Output the [x, y] coordinate of the center of the cell containing the given text.  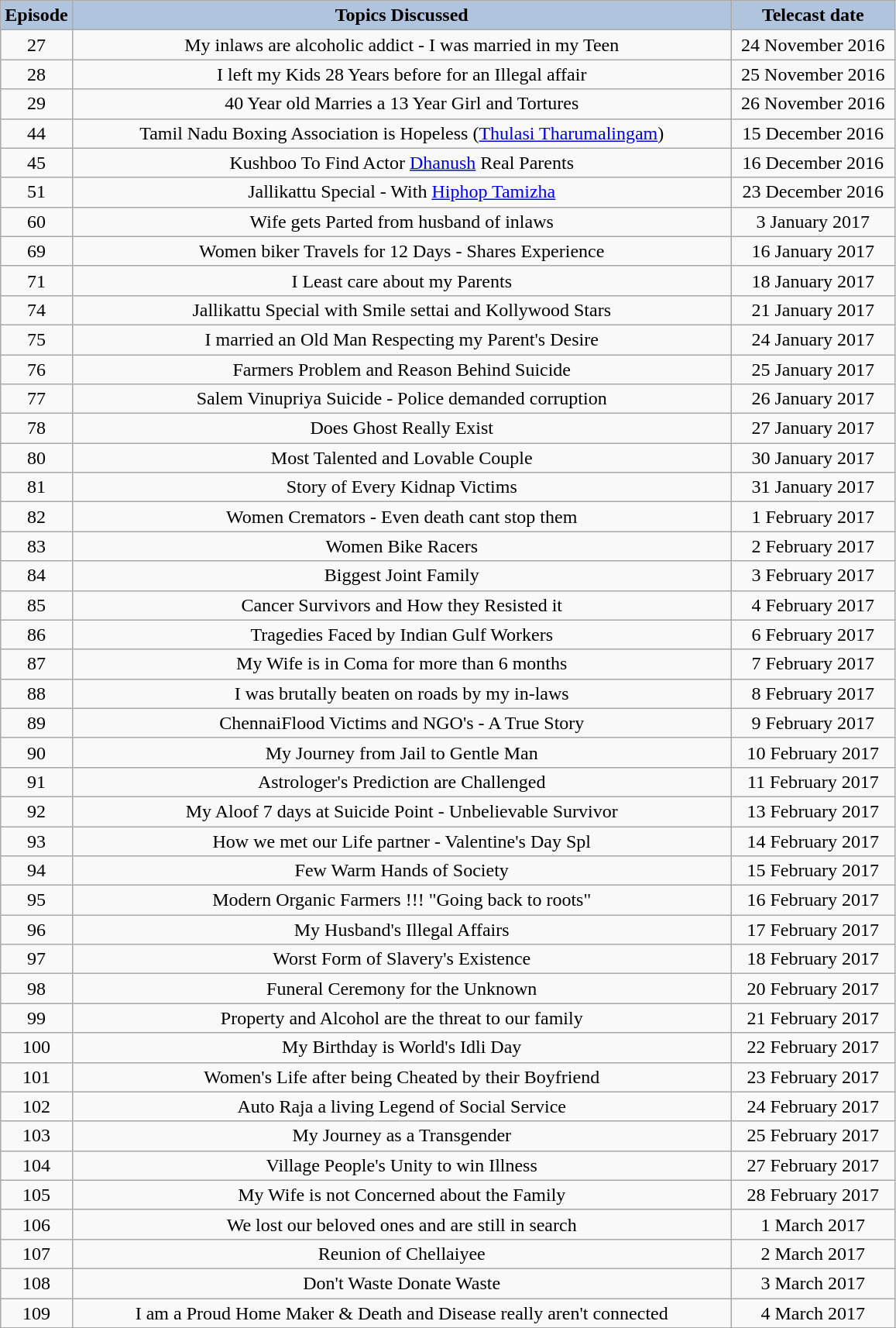
7 February 2017 [813, 664]
Women's Life after being Cheated by their Boyfriend [401, 1077]
40 Year old Marries a 13 Year Girl and Tortures [401, 104]
My inlaws are alcoholic addict - I was married in my Teen [401, 45]
107 [36, 1254]
99 [36, 1018]
94 [36, 871]
81 [36, 487]
Salem Vinupriya Suicide - Police demanded corruption [401, 399]
Farmers Problem and Reason Behind Suicide [401, 370]
16 February 2017 [813, 900]
45 [36, 163]
102 [36, 1106]
95 [36, 900]
Worst Form of Slavery's Existence [401, 959]
4 March 2017 [813, 1313]
83 [36, 546]
25 January 2017 [813, 370]
Modern Organic Farmers !!! "Going back to roots" [401, 900]
I Least care about my Parents [401, 280]
97 [36, 959]
30 January 2017 [813, 458]
2 February 2017 [813, 546]
90 [36, 752]
Women biker Travels for 12 Days - Shares Experience [401, 251]
Tamil Nadu Boxing Association is Hopeless (Thulasi Tharumalingam) [401, 133]
74 [36, 310]
22 February 2017 [813, 1048]
Astrologer's Prediction are Challenged [401, 782]
Story of Every Kidnap Victims [401, 487]
87 [36, 664]
18 January 2017 [813, 280]
10 February 2017 [813, 752]
I was brutally beaten on roads by my in-laws [401, 693]
69 [36, 251]
80 [36, 458]
16 January 2017 [813, 251]
31 January 2017 [813, 487]
29 [36, 104]
My Journey as a Transgender [401, 1136]
21 January 2017 [813, 310]
15 February 2017 [813, 871]
1 March 2017 [813, 1224]
24 January 2017 [813, 339]
84 [36, 576]
Don't Waste Donate Waste [401, 1283]
21 February 2017 [813, 1018]
8 February 2017 [813, 693]
24 November 2016 [813, 45]
Biggest Joint Family [401, 576]
26 January 2017 [813, 399]
Most Talented and Lovable Couple [401, 458]
96 [36, 930]
71 [36, 280]
106 [36, 1224]
How we met our Life partner - Valentine's Day Spl [401, 841]
27 [36, 45]
93 [36, 841]
Auto Raja a living Legend of Social Service [401, 1106]
Cancer Survivors and How they Resisted it [401, 605]
26 November 2016 [813, 104]
75 [36, 339]
88 [36, 693]
89 [36, 723]
92 [36, 811]
23 February 2017 [813, 1077]
4 February 2017 [813, 605]
We lost our beloved ones and are still in search [401, 1224]
11 February 2017 [813, 782]
Village People's Unity to win Illness [401, 1165]
My Birthday is World's Idli Day [401, 1048]
100 [36, 1048]
13 February 2017 [813, 811]
44 [36, 133]
3 March 2017 [813, 1283]
2 March 2017 [813, 1254]
105 [36, 1195]
15 December 2016 [813, 133]
109 [36, 1313]
Few Warm Hands of Society [401, 871]
91 [36, 782]
Jallikattu Special - With Hiphop Tamizha [401, 192]
3 January 2017 [813, 222]
Does Ghost Really Exist [401, 428]
85 [36, 605]
27 February 2017 [813, 1165]
17 February 2017 [813, 930]
25 February 2017 [813, 1136]
82 [36, 517]
Reunion of Chellaiyee [401, 1254]
28 [36, 74]
108 [36, 1283]
98 [36, 989]
60 [36, 222]
24 February 2017 [813, 1106]
25 November 2016 [813, 74]
My Wife is not Concerned about the Family [401, 1195]
Women Cremators - Even death cant stop them [401, 517]
Jallikattu Special with Smile settai and Kollywood Stars [401, 310]
ChennaiFlood Victims and NGO's - A True Story [401, 723]
I left my Kids 28 Years before for an Illegal affair [401, 74]
My Husband's Illegal Affairs [401, 930]
18 February 2017 [813, 959]
Wife gets Parted from husband of inlaws [401, 222]
23 December 2016 [813, 192]
My Aloof 7 days at Suicide Point - Unbelievable Survivor [401, 811]
101 [36, 1077]
I married an Old Man Respecting my Parent's Desire [401, 339]
20 February 2017 [813, 989]
I am a Proud Home Maker & Death and Disease really aren't connected [401, 1313]
Topics Discussed [401, 15]
27 January 2017 [813, 428]
Kushboo To Find Actor Dhanush Real Parents [401, 163]
86 [36, 635]
My Journey from Jail to Gentle Man [401, 752]
9 February 2017 [813, 723]
Women Bike Racers [401, 546]
Episode [36, 15]
3 February 2017 [813, 576]
16 December 2016 [813, 163]
77 [36, 399]
6 February 2017 [813, 635]
28 February 2017 [813, 1195]
78 [36, 428]
My Wife is in Coma for more than 6 months [401, 664]
Telecast date [813, 15]
Tragedies Faced by Indian Gulf Workers [401, 635]
14 February 2017 [813, 841]
1 February 2017 [813, 517]
103 [36, 1136]
Funeral Ceremony for the Unknown [401, 989]
76 [36, 370]
104 [36, 1165]
51 [36, 192]
Property and Alcohol are the threat to our family [401, 1018]
